Extract the [x, y] coordinate from the center of the cell holding the provided text.  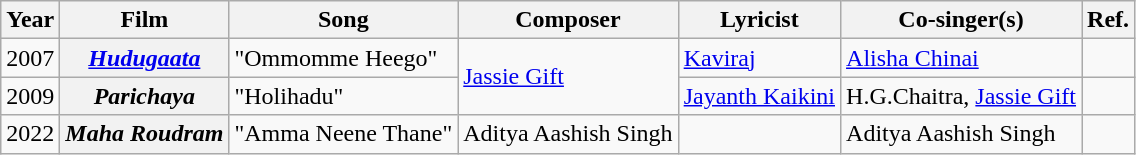
2022 [30, 134]
Kaviraj [759, 58]
H.G.Chaitra, Jassie Gift [962, 96]
Jayanth Kaikini [759, 96]
Parichaya [144, 96]
Composer [568, 20]
Year [30, 20]
Jassie Gift [568, 77]
2009 [30, 96]
Maha Roudram [144, 134]
2007 [30, 58]
Ref. [1108, 20]
Co-singer(s) [962, 20]
"Ommomme Heego" [344, 58]
"Amma Neene Thane" [344, 134]
Lyricist [759, 20]
Song [344, 20]
Film [144, 20]
"Holihadu" [344, 96]
Alisha Chinai [962, 58]
Hudugaata [144, 58]
